Capture the cell that displays the provided text and extract its (x, y) central coordinate. 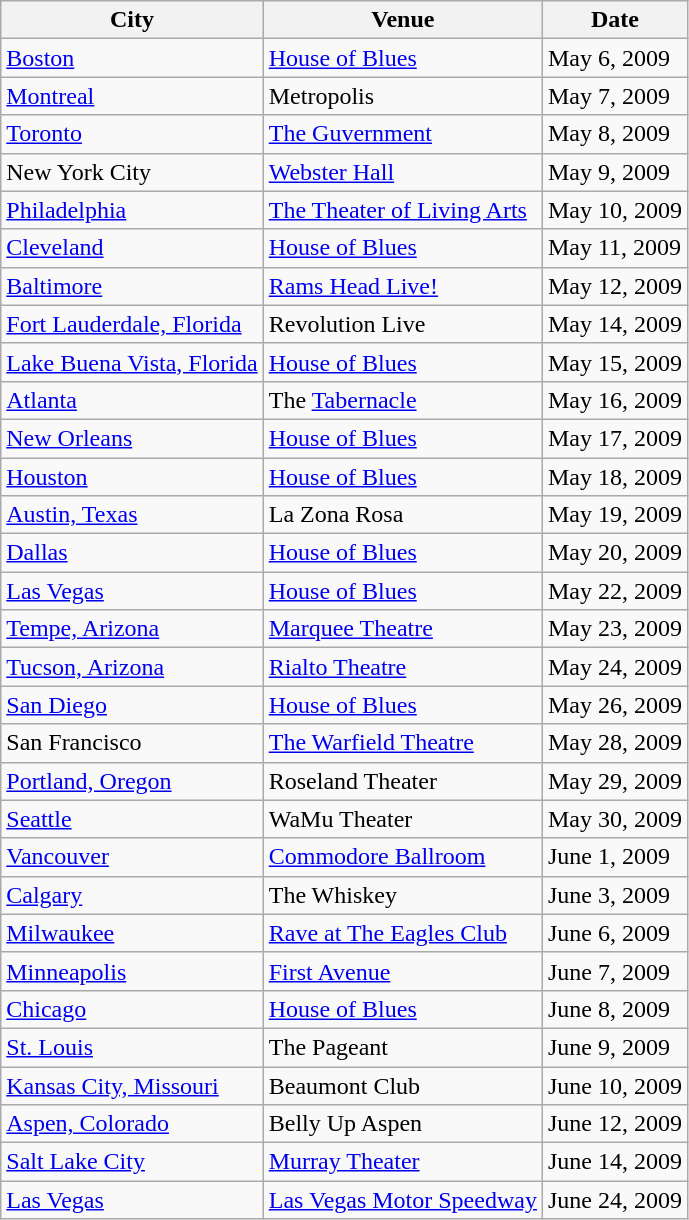
Seattle (132, 819)
June 10, 2009 (614, 1085)
WaMu Theater (402, 819)
The Guvernment (402, 134)
Salt Lake City (132, 1162)
Rams Head Live! (402, 286)
Montreal (132, 96)
May 22, 2009 (614, 591)
June 7, 2009 (614, 971)
Vancouver (132, 857)
May 30, 2009 (614, 819)
Boston (132, 58)
The Tabernacle (402, 400)
May 24, 2009 (614, 667)
Venue (402, 20)
Rave at The Eagles Club (402, 933)
Fort Lauderdale, Florida (132, 324)
Tucson, Arizona (132, 667)
May 23, 2009 (614, 629)
Kansas City, Missouri (132, 1085)
June 12, 2009 (614, 1124)
The Pageant (402, 1047)
Lake Buena Vista, Florida (132, 362)
San Francisco (132, 743)
La Zona Rosa (402, 515)
June 3, 2009 (614, 895)
Calgary (132, 895)
Houston (132, 477)
May 26, 2009 (614, 705)
Revolution Live (402, 324)
May 12, 2009 (614, 286)
Metropolis (402, 96)
Cleveland (132, 248)
Portland, Oregon (132, 781)
Murray Theater (402, 1162)
Toronto (132, 134)
City (132, 20)
Austin, Texas (132, 515)
May 6, 2009 (614, 58)
Aspen, Colorado (132, 1124)
Minneapolis (132, 971)
San Diego (132, 705)
May 19, 2009 (614, 515)
The Theater of Living Arts (402, 210)
June 14, 2009 (614, 1162)
Rialto Theatre (402, 667)
Webster Hall (402, 172)
Baltimore (132, 286)
Date (614, 20)
Roseland Theater (402, 781)
The Whiskey (402, 895)
Belly Up Aspen (402, 1124)
May 14, 2009 (614, 324)
May 28, 2009 (614, 743)
June 6, 2009 (614, 933)
June 9, 2009 (614, 1047)
May 7, 2009 (614, 96)
May 11, 2009 (614, 248)
The Warfield Theatre (402, 743)
Commodore Ballroom (402, 857)
May 10, 2009 (614, 210)
June 24, 2009 (614, 1200)
May 8, 2009 (614, 134)
Philadelphia (132, 210)
New York City (132, 172)
June 8, 2009 (614, 1009)
May 15, 2009 (614, 362)
Marquee Theatre (402, 629)
May 18, 2009 (614, 477)
Las Vegas Motor Speedway (402, 1200)
May 16, 2009 (614, 400)
May 29, 2009 (614, 781)
Tempe, Arizona (132, 629)
May 17, 2009 (614, 438)
New Orleans (132, 438)
Atlanta (132, 400)
Milwaukee (132, 933)
May 20, 2009 (614, 553)
May 9, 2009 (614, 172)
Chicago (132, 1009)
First Avenue (402, 971)
Beaumont Club (402, 1085)
St. Louis (132, 1047)
June 1, 2009 (614, 857)
Dallas (132, 553)
